Search for the cell housing the specified text and yield its [x, y] center coordinate. 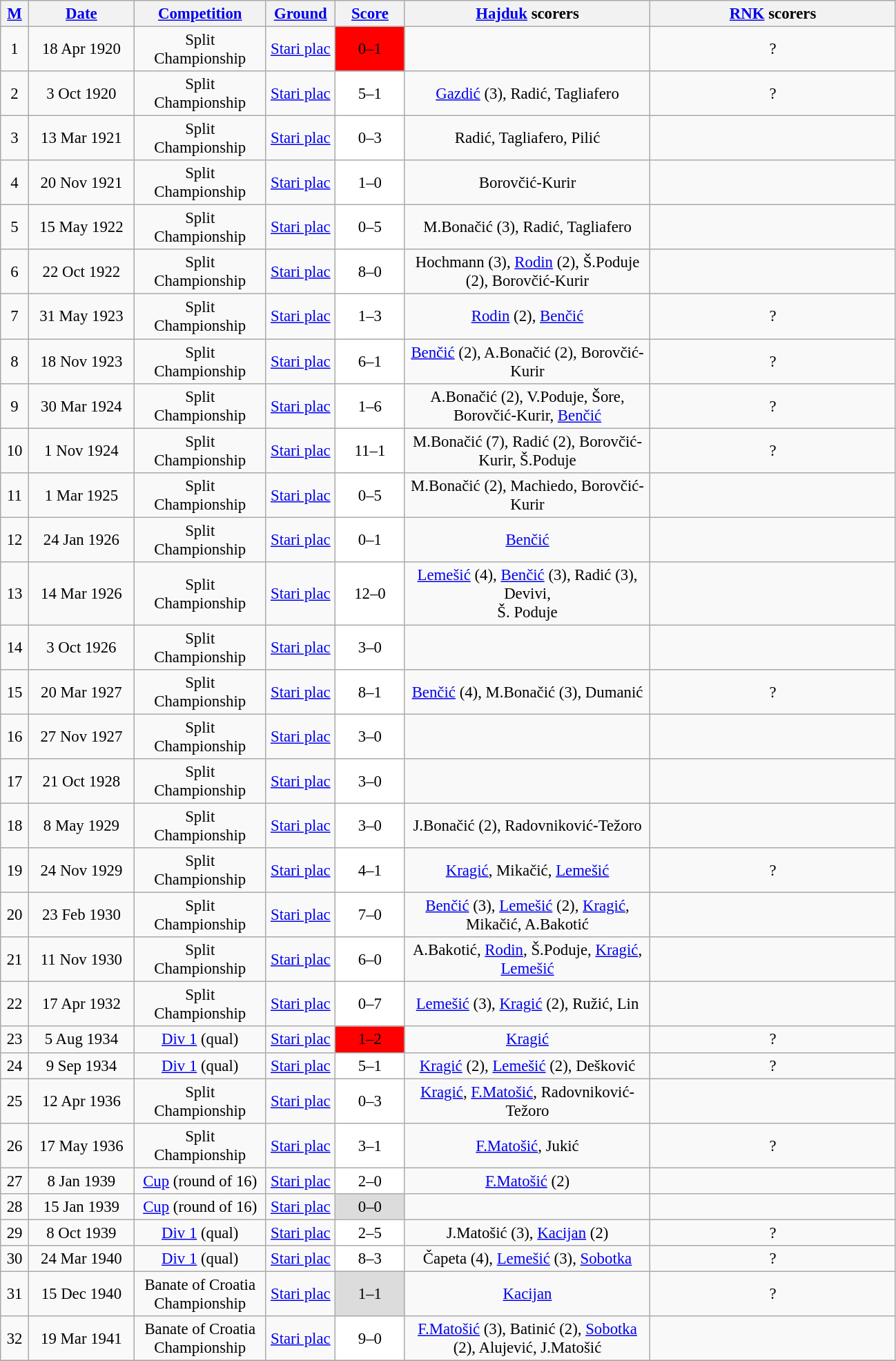
11–1 [370, 450]
9–0 [370, 1338]
10 [15, 450]
3 Oct 1926 [81, 648]
23 Feb 1930 [81, 916]
0–0 [370, 1207]
Benčić (4), M.Bonačić (3), Dumanić [527, 692]
M.Bonačić (3), Radić, Tagliafero [527, 228]
Benčić (2), A.Bonačić (2), Borovčić-Kurir [527, 362]
28 [15, 1207]
Kragić, Mikačić, Lemešić [527, 870]
15 May 1922 [81, 228]
8 [15, 362]
Rodin (2), Benčić [527, 316]
Kacijan [527, 1294]
F.Matošić (3), Batinić (2), Sobotka (2), Alujević, J.Matošić [527, 1338]
19 Mar 1941 [81, 1338]
25 [15, 1101]
29 [15, 1233]
24 Jan 1926 [81, 540]
5 [15, 228]
18 Nov 1923 [81, 362]
20 Nov 1921 [81, 182]
3–1 [370, 1145]
M.Bonačić (7), Radić (2), Borovčić-Kurir, Š.Poduje [527, 450]
32 [15, 1338]
19 [15, 870]
8–0 [370, 272]
1 Mar 1925 [81, 494]
15 Dec 1940 [81, 1294]
A.Bonačić (2), V.Poduje, Šore, Borovčić-Kurir, Benčić [527, 406]
14 Mar 1926 [81, 594]
Kragić, F.Matošić, Radovniković-Težoro [527, 1101]
1–0 [370, 182]
F.Matošić, Jukić [527, 1145]
3 Oct 1920 [81, 94]
1 Nov 1924 [81, 450]
Borovčić-Kurir [527, 182]
5 Aug 1934 [81, 1040]
Radić, Tagliafero, Pilić [527, 138]
17 Apr 1932 [81, 1004]
Score [370, 14]
16 [15, 736]
27 Nov 1927 [81, 736]
3 [15, 138]
Lemešić (4), Benčić (3), Radić (3), Devivi, Š. Poduje [527, 594]
Benčić (3), Lemešić (2), Kragić, Mikačić, A.Bakotić [527, 916]
8 May 1929 [81, 826]
2–0 [370, 1181]
7 [15, 316]
11 [15, 494]
Čapeta (4), Lemešić (3), Sobotka [527, 1259]
6–0 [370, 960]
Hajduk scorers [527, 14]
1–1 [370, 1294]
1–3 [370, 316]
18 [15, 826]
8–1 [370, 692]
22 [15, 1004]
30 Mar 1924 [81, 406]
20 [15, 916]
Kragić (2), Lemešić (2), Dešković [527, 1065]
30 [15, 1259]
9 [15, 406]
20 Mar 1927 [81, 692]
M [15, 14]
8 Jan 1939 [81, 1181]
9 Sep 1934 [81, 1065]
2 [15, 94]
31 [15, 1294]
21 Oct 1928 [81, 782]
15 [15, 692]
17 [15, 782]
4 [15, 182]
26 [15, 1145]
4–1 [370, 870]
Gazdić (3), Radić, Tagliafero [527, 94]
15 Jan 1939 [81, 1207]
M.Bonačić (2), Machiedo, Borovčić-Kurir [527, 494]
8–3 [370, 1259]
31 May 1923 [81, 316]
13 Mar 1921 [81, 138]
RNK scorers [773, 14]
21 [15, 960]
Kragić [527, 1040]
0–7 [370, 1004]
14 [15, 648]
13 [15, 594]
1–2 [370, 1040]
1–6 [370, 406]
Benčić [527, 540]
Competition [200, 14]
24 [15, 1065]
Date [81, 14]
27 [15, 1181]
Ground [301, 14]
Lemešić (3), Kragić (2), Ružić, Lin [527, 1004]
22 Oct 1922 [81, 272]
6 [15, 272]
24 Mar 1940 [81, 1259]
12 [15, 540]
6–1 [370, 362]
17 May 1936 [81, 1145]
Hochmann (3), Rodin (2), Š.Poduje (2), Borovčić-Kurir [527, 272]
8 Oct 1939 [81, 1233]
12 Apr 1936 [81, 1101]
11 Nov 1930 [81, 960]
23 [15, 1040]
J.Bonačić (2), Radovniković-Težoro [527, 826]
2–5 [370, 1233]
J.Matošić (3), Kacijan (2) [527, 1233]
F.Matošić (2) [527, 1181]
24 Nov 1929 [81, 870]
18 Apr 1920 [81, 50]
7–0 [370, 916]
1 [15, 50]
A.Bakotić, Rodin, Š.Poduje, Kragić, Lemešić [527, 960]
12–0 [370, 594]
